Search for the cell housing the specified text and yield its (x, y) center coordinate. 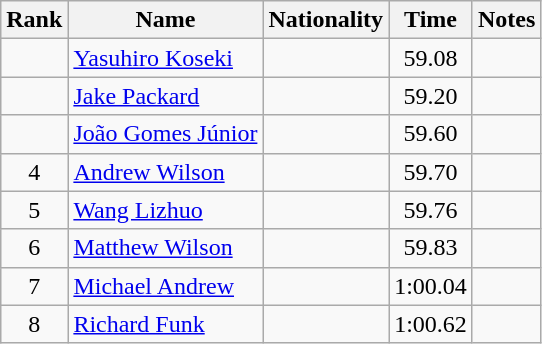
59.08 (431, 58)
59.70 (431, 172)
1:00.62 (431, 324)
59.83 (431, 248)
7 (34, 286)
8 (34, 324)
59.60 (431, 134)
João Gomes Júnior (166, 134)
6 (34, 248)
Rank (34, 20)
Michael Andrew (166, 286)
Wang Lizhuo (166, 210)
5 (34, 210)
Jake Packard (166, 96)
1:00.04 (431, 286)
Yasuhiro Koseki (166, 58)
Richard Funk (166, 324)
59.20 (431, 96)
Notes (506, 20)
Nationality (326, 20)
Time (431, 20)
4 (34, 172)
59.76 (431, 210)
Name (166, 20)
Matthew Wilson (166, 248)
Andrew Wilson (166, 172)
